Search for the cell housing the specified text and yield its [X, Y] center coordinate. 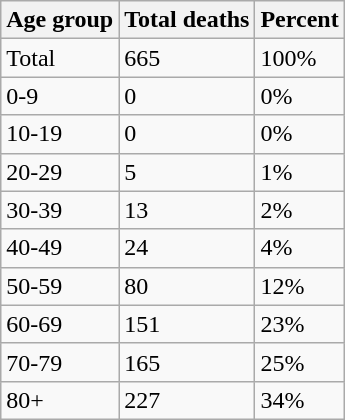
2% [300, 210]
10-19 [60, 134]
34% [300, 400]
Percent [300, 20]
100% [300, 58]
Total [60, 58]
665 [187, 58]
80 [187, 286]
60-69 [60, 324]
0-9 [60, 96]
30-39 [60, 210]
4% [300, 248]
40-49 [60, 248]
80+ [60, 400]
Total deaths [187, 20]
13 [187, 210]
24 [187, 248]
12% [300, 286]
165 [187, 362]
23% [300, 324]
50-59 [60, 286]
1% [300, 172]
25% [300, 362]
227 [187, 400]
70-79 [60, 362]
151 [187, 324]
Age group [60, 20]
20-29 [60, 172]
5 [187, 172]
